Find where the given text appears and provide that cell's center as [x, y] coordinate. 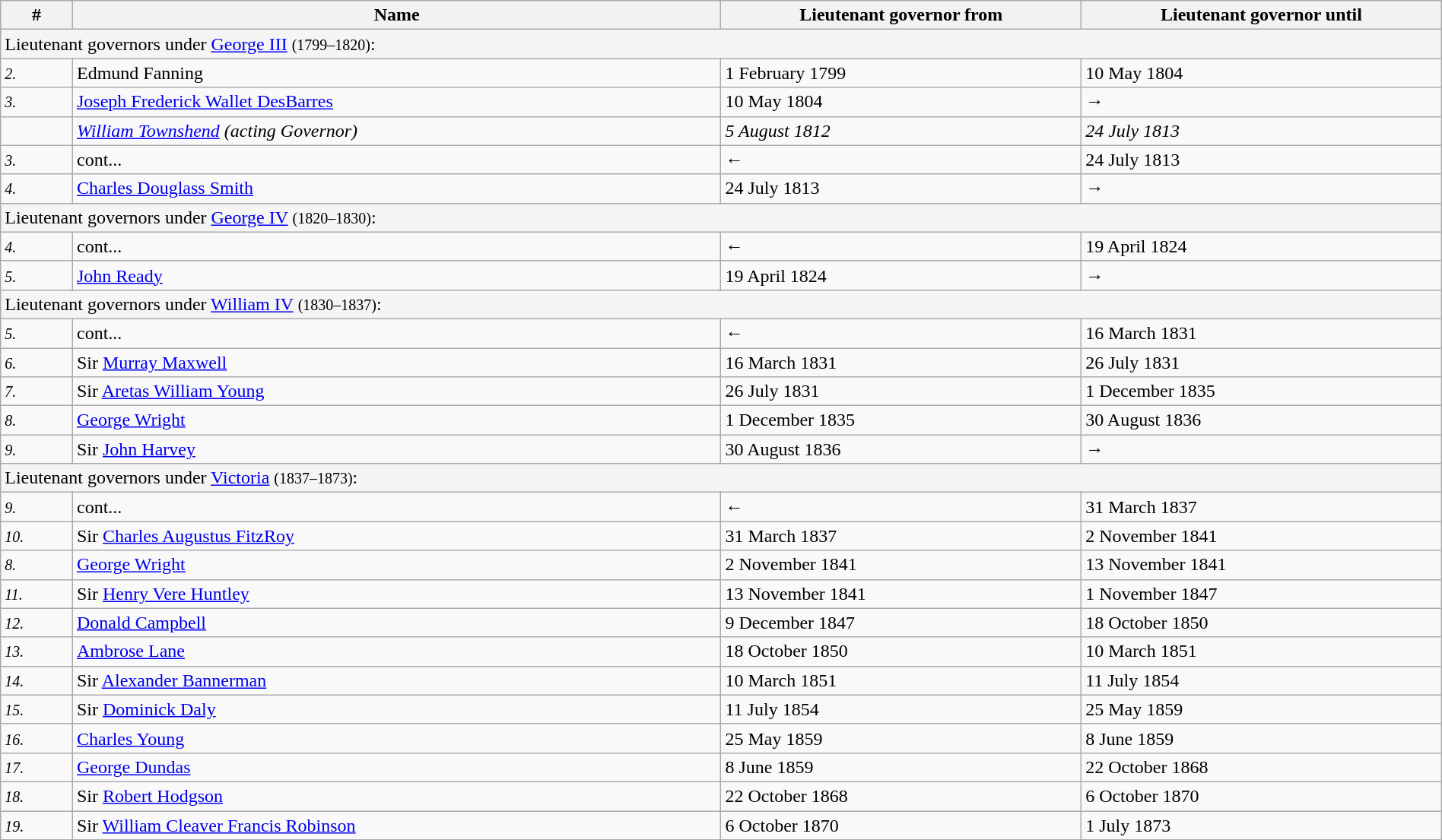
Lieutenant governors under William IV (1830–1837): [721, 304]
Name [397, 15]
14. [37, 680]
Donald Campbell [397, 623]
12. [37, 623]
Sir William Cleaver Francis Robinson [397, 825]
Edmund Fanning [397, 73]
16. [37, 738]
15. [37, 709]
18. [37, 796]
Lieutenant governors under Victoria (1837–1873): [721, 478]
Sir Dominick Daly [397, 709]
19. [37, 825]
William Townshend (acting Governor) [397, 131]
Sir Henry Vere Huntley [397, 594]
Lieutenant governor from [901, 15]
13. [37, 651]
Sir Murray Maxwell [397, 363]
5 August 1812 [901, 131]
Sir Robert Hodgson [397, 796]
Lieutenant governor until [1262, 15]
10. [37, 536]
# [37, 15]
Sir John Harvey [397, 449]
Sir Aretas William Young [397, 391]
Lieutenant governors under George IV (1820–1830): [721, 217]
George Dundas [397, 767]
Joseph Frederick Wallet DesBarres [397, 102]
Lieutenant governors under George III (1799–1820): [721, 44]
7. [37, 391]
John Ready [397, 275]
1 November 1847 [1262, 594]
Charles Douglass Smith [397, 189]
Ambrose Lane [397, 651]
1 February 1799 [901, 73]
Charles Young [397, 738]
2. [37, 73]
9 December 1847 [901, 623]
17. [37, 767]
11. [37, 594]
6. [37, 363]
Sir Charles Augustus FitzRoy [397, 536]
1 July 1873 [1262, 825]
Sir Alexander Bannerman [397, 680]
